Return [X, Y] of the center of cell containing provided text 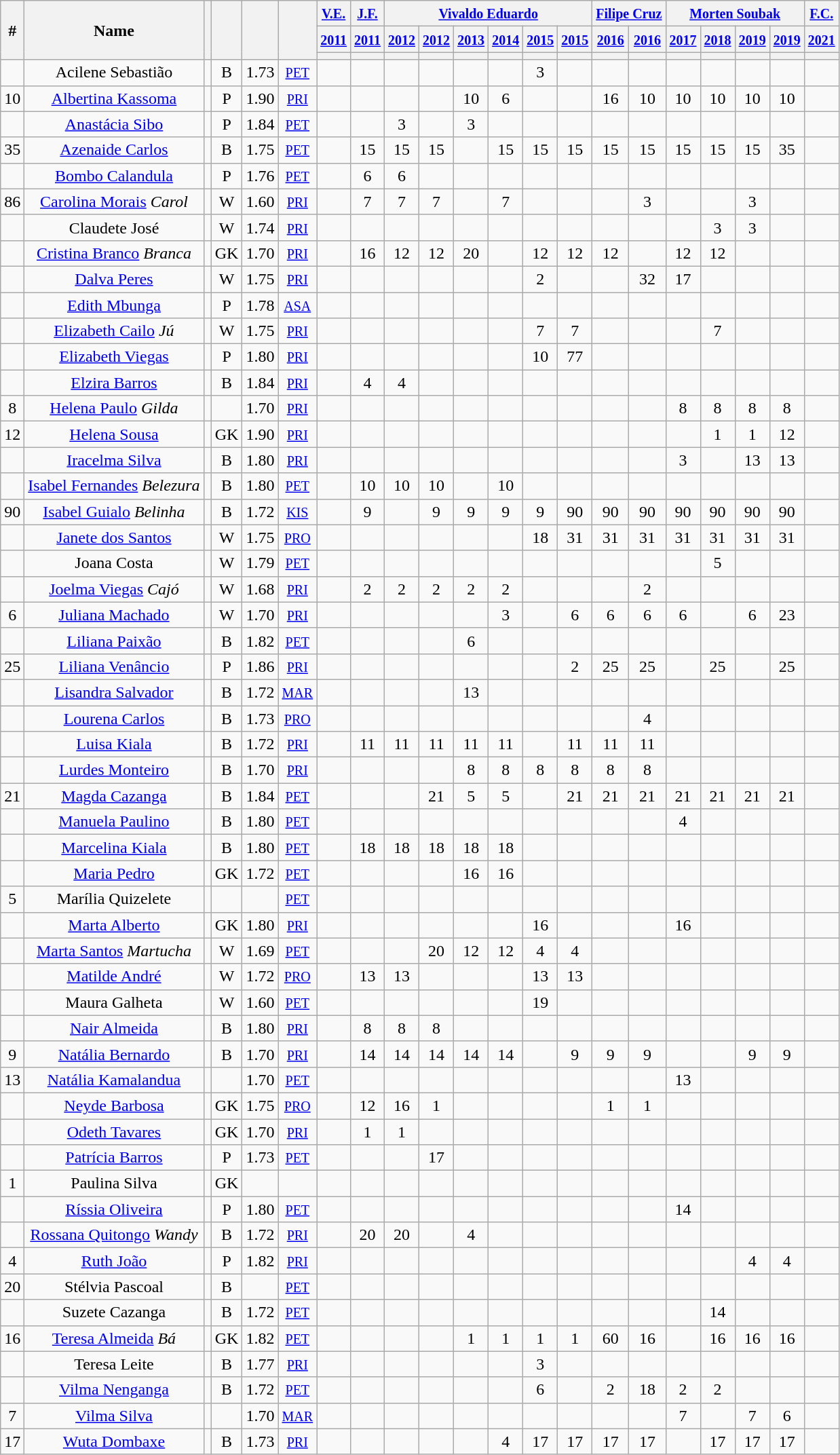
Joana Costa [114, 563]
Vivaldo Eduardo [489, 14]
Suzete Cazanga [114, 1312]
Marcelina Kiala [114, 848]
2017 [683, 39]
Stélvia Pascoal [114, 1287]
Maura Galheta [114, 1002]
Ríssia Oliveira [114, 1209]
Vilma Nenganga [114, 1390]
Morten Soubak [735, 14]
Lisandra Salvador [114, 692]
1.79 [261, 563]
Marta Alberto [114, 925]
19 [540, 1002]
Cristina Branco Branca [114, 253]
Teresa Almeida Bá [114, 1338]
Azenaide Carlos [114, 150]
Natália Kamalandua [114, 1080]
Rossana Quitongo Wandy [114, 1235]
Ruth João [114, 1261]
Filipe Cruz [629, 14]
Anastácia Sibo [114, 124]
Paulina Silva [114, 1184]
Odeth Tavares [114, 1131]
Bombo Calandula [114, 176]
Name [114, 30]
J.F. [368, 14]
32 [647, 279]
77 [575, 357]
KIS [297, 512]
Elizabeth Viegas [114, 357]
Matilde André [114, 977]
ASA [297, 305]
1.78 [261, 305]
Edith Mbunga [114, 305]
Magda Cazanga [114, 796]
2021 [821, 39]
Claudete José [114, 227]
Teresa Leite [114, 1364]
Carolina Morais Carol [114, 202]
Lourena Carlos [114, 719]
Marília Quizelete [114, 899]
Nair Almeida [114, 1028]
Luisa Kiala [114, 744]
2013 [471, 39]
Liliana Venâncio [114, 666]
Natália Bernardo [114, 1054]
F.C. [821, 14]
Isabel Fernandes Belezura [114, 486]
86 [12, 202]
Helena Paulo Gilda [114, 409]
1.68 [261, 589]
Juliana Machado [114, 615]
1.76 [261, 176]
Janete dos Santos [114, 537]
2018 [718, 39]
# [12, 30]
Patrícia Barros [114, 1158]
1.77 [261, 1364]
Helena Sousa [114, 434]
Neyde Barbosa [114, 1106]
Elizabeth Cailo Jú [114, 331]
Acilene Sebastião [114, 73]
V.E. [334, 14]
Elzira Barros [114, 383]
Dalva Peres [114, 279]
60 [611, 1338]
Wuta Dombaxe [114, 1441]
1.69 [261, 951]
Isabel Guialo Belinha [114, 512]
Maria Pedro [114, 873]
Manuela Paulino [114, 822]
Liliana Paixão [114, 641]
Vilma Silva [114, 1416]
Marta Santos Martucha [114, 951]
Lurdes Monteiro [114, 770]
1.86 [261, 666]
Albertina Kassoma [114, 98]
23 [787, 615]
Joelma Viegas Cajó [114, 589]
1.74 [261, 227]
Iracelma Silva [114, 460]
2014 [506, 39]
